Output the [X, Y] coordinate of the center of the cell containing the given text.  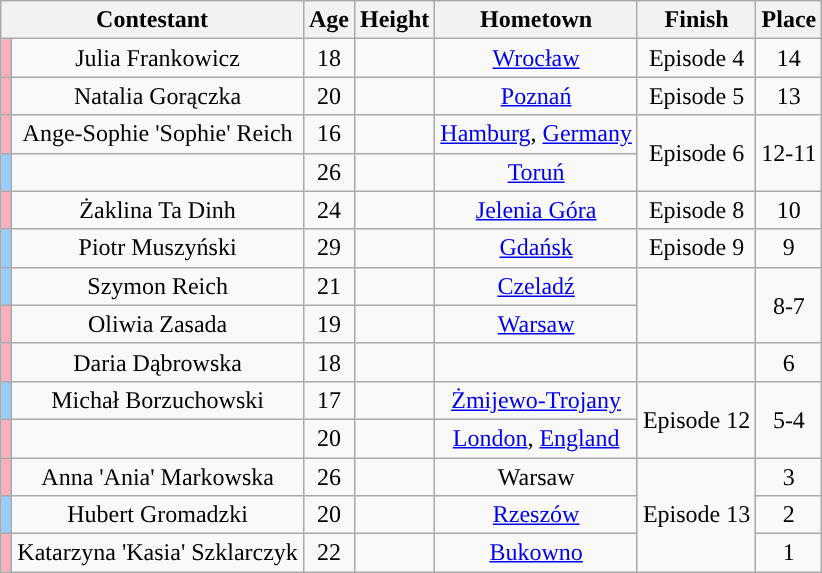
17 [328, 400]
13 [789, 96]
Daria Dąbrowska [158, 362]
Episode 5 [696, 96]
Żaklina Ta Dinh [158, 210]
Contestant [152, 20]
Jelenia Góra [536, 210]
Ange-Sophie 'Sophie' Reich [158, 134]
22 [328, 553]
Finish [696, 20]
Poznań [536, 96]
Rzeszów [536, 515]
1 [789, 553]
Episode 13 [696, 515]
8-7 [789, 305]
Episode 12 [696, 419]
10 [789, 210]
Height [394, 20]
24 [328, 210]
9 [789, 248]
Gdańsk [536, 248]
Age [328, 20]
14 [789, 58]
Michał Borzuchowski [158, 400]
Anna 'Ania' Markowska [158, 477]
Toruń [536, 172]
Episode 4 [696, 58]
Julia Frankowicz [158, 58]
Episode 6 [696, 153]
Oliwia Zasada [158, 324]
12-11 [789, 153]
16 [328, 134]
Episode 9 [696, 248]
2 [789, 515]
3 [789, 477]
Hubert Gromadzki [158, 515]
Place [789, 20]
Bukowno [536, 553]
Wrocław [536, 58]
Żmijewo-Trojany [536, 400]
Piotr Muszyński [158, 248]
Hometown [536, 20]
Szymon Reich [158, 286]
6 [789, 362]
Czeladź [536, 286]
Natalia Gorączka [158, 96]
5-4 [789, 419]
Episode 8 [696, 210]
21 [328, 286]
London, England [536, 438]
29 [328, 248]
Hamburg, Germany [536, 134]
Katarzyna 'Kasia' Szklarczyk [158, 553]
19 [328, 324]
